Determine the (x, y) coordinate at the center of the cell enclosing the given text.  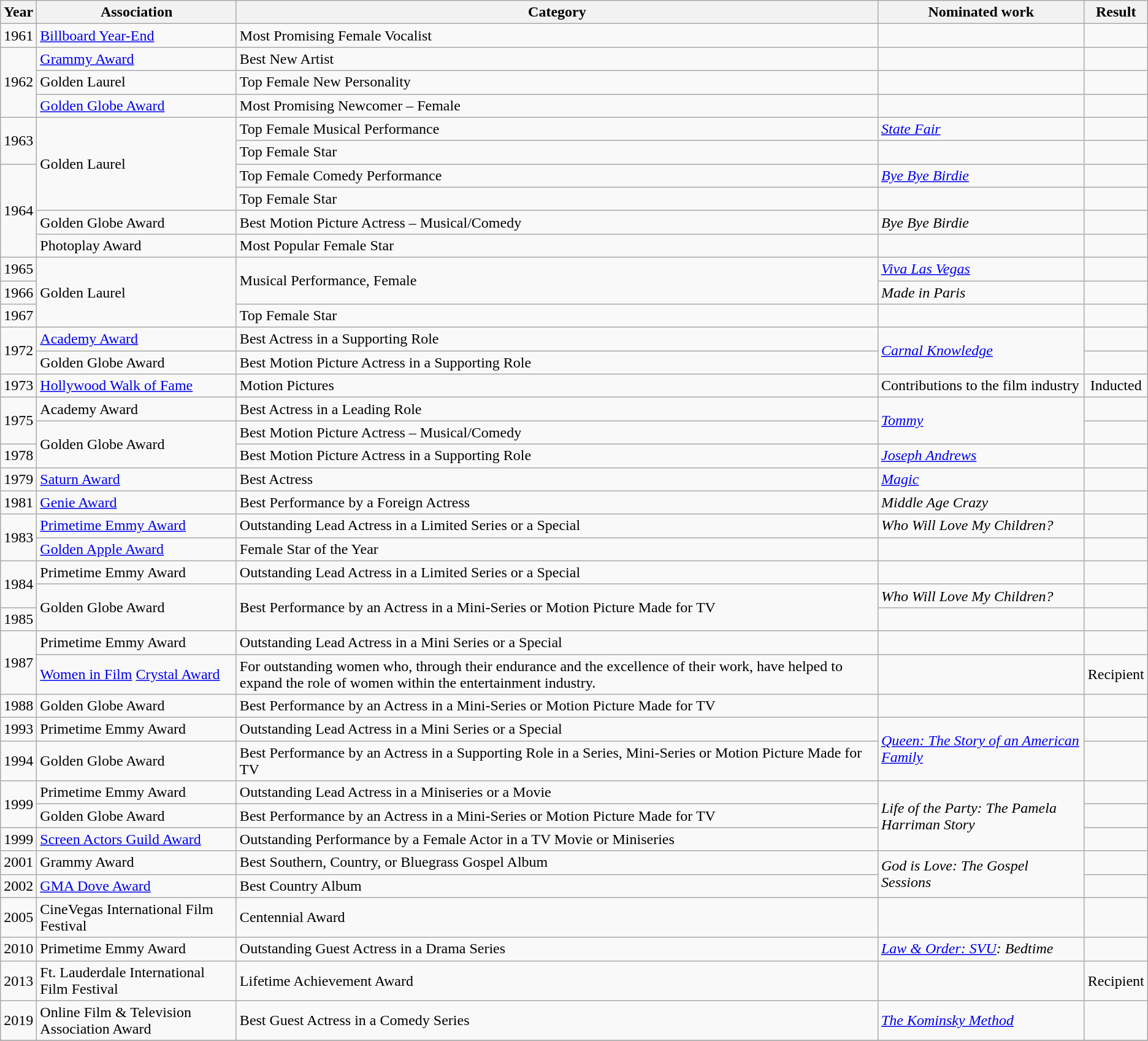
Made in Paris (981, 293)
Most Popular Female Star (557, 245)
1987 (18, 663)
2001 (18, 862)
Best Performance by a Foreign Actress (557, 502)
Top Female Comedy Performance (557, 175)
1981 (18, 502)
Carnal Knowledge (981, 351)
God is Love: The Gospel Sessions (981, 874)
1983 (18, 537)
Motion Pictures (557, 386)
2010 (18, 949)
2002 (18, 886)
1964 (18, 210)
1985 (18, 619)
1972 (18, 351)
Best Guest Actress in a Comedy Series (557, 1021)
Category (557, 12)
Billboard Year-End (137, 36)
Year (18, 12)
Best Southern, Country, or Bluegrass Gospel Album (557, 862)
1962 (18, 82)
Best Actress in a Supporting Role (557, 339)
Best New Artist (557, 59)
Viva Las Vegas (981, 269)
CineVegas International Film Festival (137, 918)
State Fair (981, 129)
The Kominsky Method (981, 1021)
1965 (18, 269)
Women in Film Crystal Award (137, 674)
Association (137, 12)
Middle Age Crazy (981, 502)
Outstanding Lead Actress in a Miniseries or a Movie (557, 793)
Best Performance by an Actress in a Supporting Role in a Series, Mini-Series or Motion Picture Made for TV (557, 761)
Most Promising Female Vocalist (557, 36)
Online Film & Television Association Award (137, 1021)
Nominated work (981, 12)
Tommy (981, 421)
Best Actress (557, 479)
Life of the Party: The Pamela Harriman Story (981, 816)
Outstanding Guest Actress in a Drama Series (557, 949)
1961 (18, 36)
Best Actress in a Leading Role (557, 409)
Lifetime Achievement Award (557, 980)
1975 (18, 421)
1994 (18, 761)
1978 (18, 456)
Inducted (1116, 386)
Centennial Award (557, 918)
1993 (18, 729)
Magic (981, 479)
Genie Award (137, 502)
Musical Performance, Female (557, 280)
1963 (18, 140)
Photoplay Award (137, 245)
Screen Actors Guild Award (137, 839)
Top Female New Personality (557, 82)
Hollywood Walk of Fame (137, 386)
1979 (18, 479)
Most Promising Newcomer – Female (557, 106)
Best Country Album (557, 886)
2013 (18, 980)
2005 (18, 918)
Queen: The Story of an American Family (981, 750)
Contributions to the film industry (981, 386)
Ft. Lauderdale International Film Festival (137, 980)
Female Star of the Year (557, 549)
Law & Order: SVU: Bedtime (981, 949)
1988 (18, 706)
2019 (18, 1021)
Golden Apple Award (137, 549)
Outstanding Performance by a Female Actor in a TV Movie or Miniseries (557, 839)
Result (1116, 12)
1984 (18, 584)
1973 (18, 386)
GMA Dove Award (137, 886)
Top Female Musical Performance (557, 129)
Saturn Award (137, 479)
1967 (18, 316)
1966 (18, 293)
Joseph Andrews (981, 456)
